Extract the (X, Y) coordinate from the center of the cell holding the provided text.  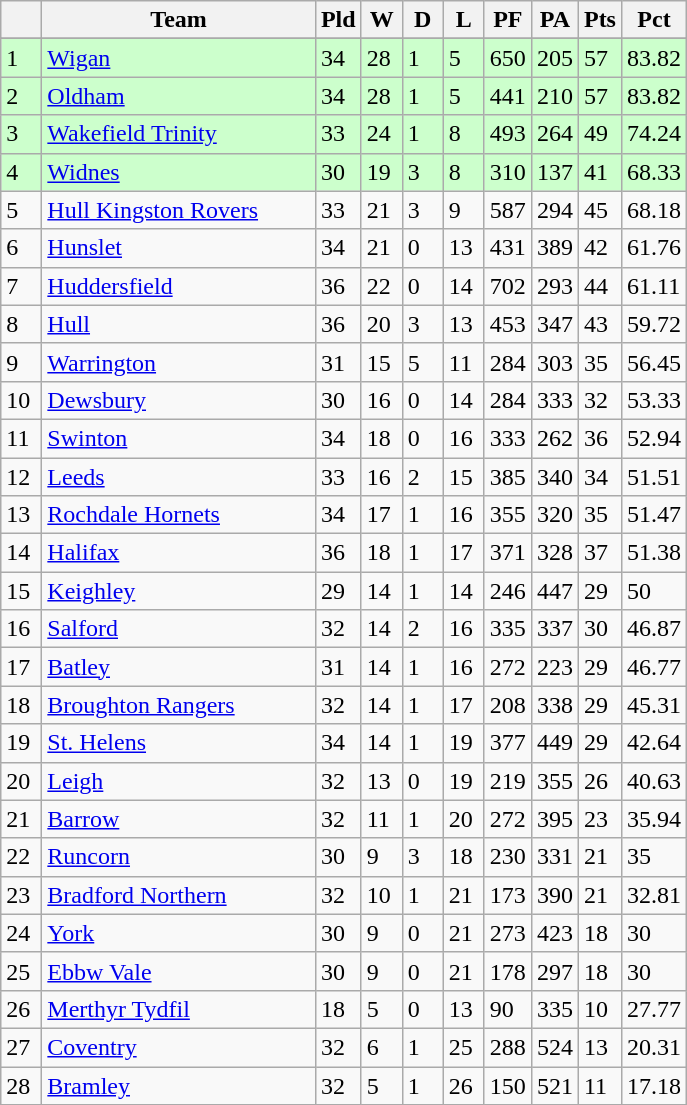
Leeds (179, 477)
53.33 (654, 400)
59.72 (654, 324)
Pct (654, 20)
Swinton (179, 438)
37 (600, 553)
337 (554, 629)
338 (554, 705)
395 (554, 819)
150 (508, 1085)
41 (600, 172)
Dewsbury (179, 400)
Wigan (179, 58)
377 (508, 743)
Widnes (179, 172)
52.94 (654, 438)
223 (554, 667)
4 (22, 172)
587 (508, 210)
294 (554, 210)
208 (508, 705)
320 (554, 515)
St. Helens (179, 743)
7 (22, 286)
90 (508, 1009)
20.31 (654, 1047)
262 (554, 438)
210 (554, 96)
493 (508, 134)
389 (554, 248)
49 (600, 134)
288 (508, 1047)
51.51 (654, 477)
Coventry (179, 1047)
Pld (338, 20)
D (422, 20)
W (382, 20)
32.81 (654, 895)
68.33 (654, 172)
74.24 (654, 134)
385 (508, 477)
449 (554, 743)
310 (508, 172)
Huddersfield (179, 286)
650 (508, 58)
Hunslet (179, 248)
Runcorn (179, 857)
PA (554, 20)
264 (554, 134)
35.94 (654, 819)
702 (508, 286)
Rochdale Hornets (179, 515)
York (179, 933)
Barrow (179, 819)
Merthyr Tydfil (179, 1009)
137 (554, 172)
453 (508, 324)
51.38 (654, 553)
441 (508, 96)
12 (22, 477)
347 (554, 324)
423 (554, 933)
Salford (179, 629)
51.47 (654, 515)
Hull (179, 324)
27.77 (654, 1009)
Warrington (179, 362)
40.63 (654, 781)
447 (554, 591)
328 (554, 553)
Bramley (179, 1085)
Leigh (179, 781)
42 (600, 248)
173 (508, 895)
331 (554, 857)
42.64 (654, 743)
293 (554, 286)
273 (508, 933)
46.77 (654, 667)
L (464, 20)
521 (554, 1085)
230 (508, 857)
44 (600, 286)
246 (508, 591)
390 (554, 895)
205 (554, 58)
303 (554, 362)
Team (179, 20)
Wakefield Trinity (179, 134)
Broughton Rangers (179, 705)
50 (654, 591)
Oldham (179, 96)
219 (508, 781)
61.11 (654, 286)
371 (508, 553)
297 (554, 971)
Batley (179, 667)
524 (554, 1047)
Bradford Northern (179, 895)
431 (508, 248)
Hull Kingston Rovers (179, 210)
45 (600, 210)
68.18 (654, 210)
Halifax (179, 553)
340 (554, 477)
61.76 (654, 248)
46.87 (654, 629)
178 (508, 971)
45.31 (654, 705)
56.45 (654, 362)
Keighley (179, 591)
27 (22, 1047)
Pts (600, 20)
43 (600, 324)
17.18 (654, 1085)
PF (508, 20)
Ebbw Vale (179, 971)
